Find where the given text appears and provide that cell's center as (X, Y) coordinate. 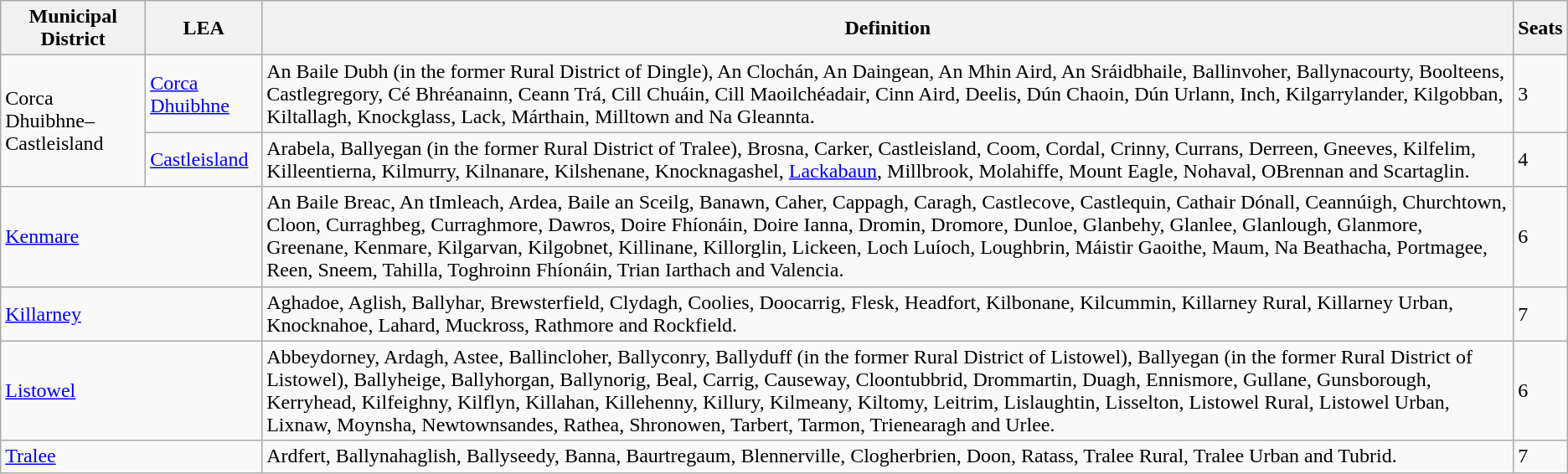
Tralee (132, 456)
Listowel (132, 390)
Corca Dhuibhne–Castleisland (74, 121)
Castleisland (204, 159)
LEA (204, 28)
Municipal District (74, 28)
Killarney (132, 313)
4 (1540, 159)
Seats (1540, 28)
Corca Dhuibhne (204, 94)
3 (1540, 94)
Definition (888, 28)
Ardfert, Ballynahaglish, Ballyseedy, Banna, Baurtregaum, Blennerville, Clogherbrien, Doon, Ratass, Tralee Rural, Tralee Urban and Tubrid. (888, 456)
Kenmare (132, 236)
